From the cell containing the given text, extract its center point as (X, Y) coordinate. 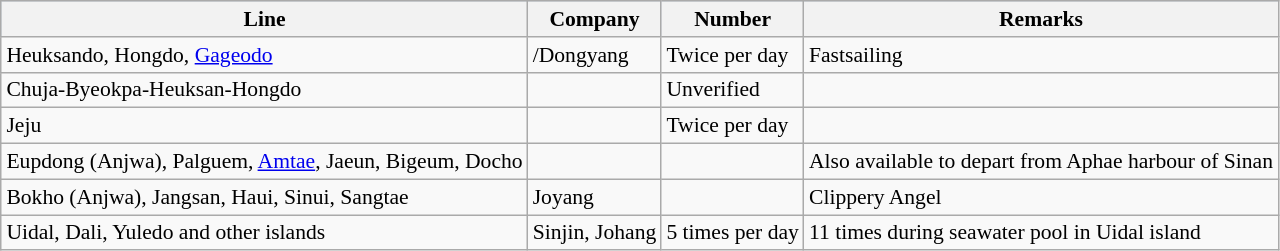
Line (264, 19)
Fastsailing (1041, 55)
Remarks (1041, 19)
Uidal, Dali, Yuledo and other islands (264, 233)
Eupdong (Anjwa), Palguem, Amtae, Jaeun, Bigeum, Docho (264, 162)
Chuja-Byeokpa-Heuksan-Hongdo (264, 90)
5 times per day (732, 233)
Jeju (264, 126)
/Dongyang (595, 55)
Joyang (595, 197)
Bokho (Anjwa), Jangsan, Haui, Sinui, Sangtae (264, 197)
Company (595, 19)
Clippery Angel (1041, 197)
Sinjin, Johang (595, 233)
Unverified (732, 90)
Also available to depart from Aphae harbour of Sinan (1041, 162)
11 times during seawater pool in Uidal island (1041, 233)
Heuksando, Hongdo, Gageodo (264, 55)
Number (732, 19)
